Output the [X, Y] coordinate of the center of the cell containing the given text.  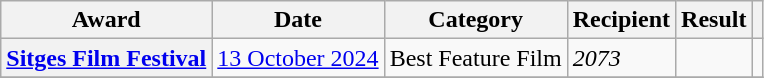
Recipient [621, 20]
Best Feature Film [476, 58]
Date [298, 20]
Award [106, 20]
Category [476, 20]
Sitges Film Festival [106, 58]
Result [714, 20]
13 October 2024 [298, 58]
2073 [621, 58]
